From the cell containing the given text, extract its center point as [x, y] coordinate. 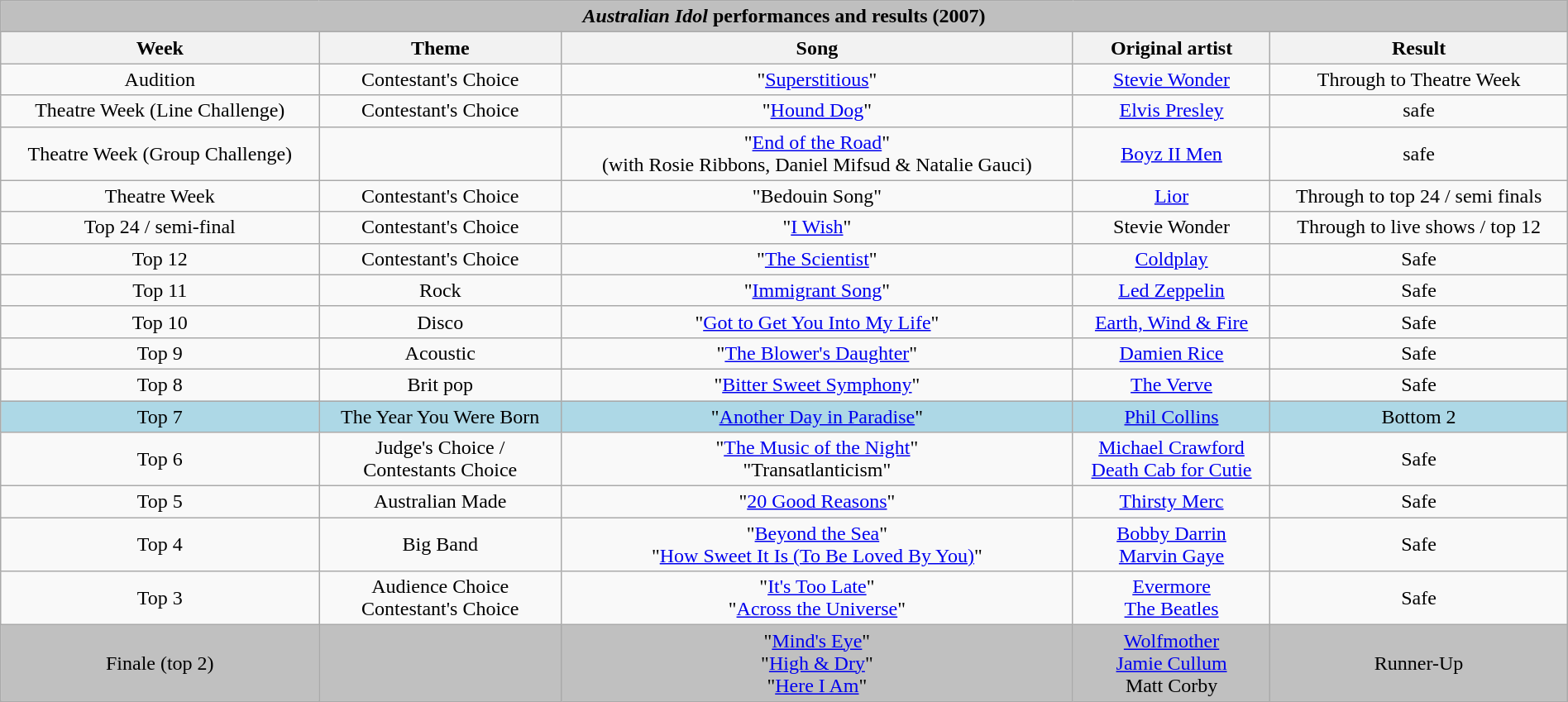
EvermoreThe Beatles [1171, 599]
Bottom 2 [1419, 416]
Week [160, 48]
Boyz II Men [1171, 154]
Michael Crawford Death Cab for Cutie [1171, 460]
Acoustic [440, 353]
Runner-Up [1419, 663]
The Year You Were Born [440, 416]
Audience ChoiceContestant's Choice [440, 599]
Lior [1171, 196]
Thirsty Merc [1171, 502]
"The Blower's Daughter" [817, 353]
Top 5 [160, 502]
Judge's Choice / Contestants Choice [440, 460]
Song [817, 48]
Led Zeppelin [1171, 290]
"Hound Dog" [817, 111]
"Bedouin Song" [817, 196]
Phil Collins [1171, 416]
Finale (top 2) [160, 663]
Top 24 / semi-final [160, 227]
Top 11 [160, 290]
"Mind's Eye""High & Dry""Here I Am" [817, 663]
Theatre Week (Line Challenge) [160, 111]
Top 9 [160, 353]
Top 3 [160, 599]
Through to Theatre Week [1419, 79]
Theme [440, 48]
Through to top 24 / semi finals [1419, 196]
Big Band [440, 544]
Brit pop [440, 384]
"Superstitious" [817, 79]
Elvis Presley [1171, 111]
"Beyond the Sea" "How Sweet It Is (To Be Loved By You)" [817, 544]
"The Scientist" [817, 259]
WolfmotherJamie CullumMatt Corby [1171, 663]
Top 6 [160, 460]
Through to live shows / top 12 [1419, 227]
"It's Too Late" "Across the Universe" [817, 599]
"End of the Road" (with Rosie Ribbons, Daniel Mifsud & Natalie Gauci) [817, 154]
Earth, Wind & Fire [1171, 322]
Top 10 [160, 322]
Rock [440, 290]
Audition [160, 79]
The Verve [1171, 384]
Original artist [1171, 48]
"Another Day in Paradise" [817, 416]
Coldplay [1171, 259]
Australian Idol performances and results (2007) [784, 17]
"I Wish" [817, 227]
Result [1419, 48]
Disco [440, 322]
"Bitter Sweet Symphony" [817, 384]
Top 8 [160, 384]
Top 4 [160, 544]
"The Music of the Night" "Transatlanticism" [817, 460]
Theatre Week [160, 196]
Top 7 [160, 416]
Top 12 [160, 259]
"20 Good Reasons" [817, 502]
Damien Rice [1171, 353]
"Got to Get You Into My Life" [817, 322]
Australian Made [440, 502]
Bobby Darrin Marvin Gaye [1171, 544]
Theatre Week (Group Challenge) [160, 154]
"Immigrant Song" [817, 290]
